For the text-containing cell, return its midpoint in (x, y) coordinate format. 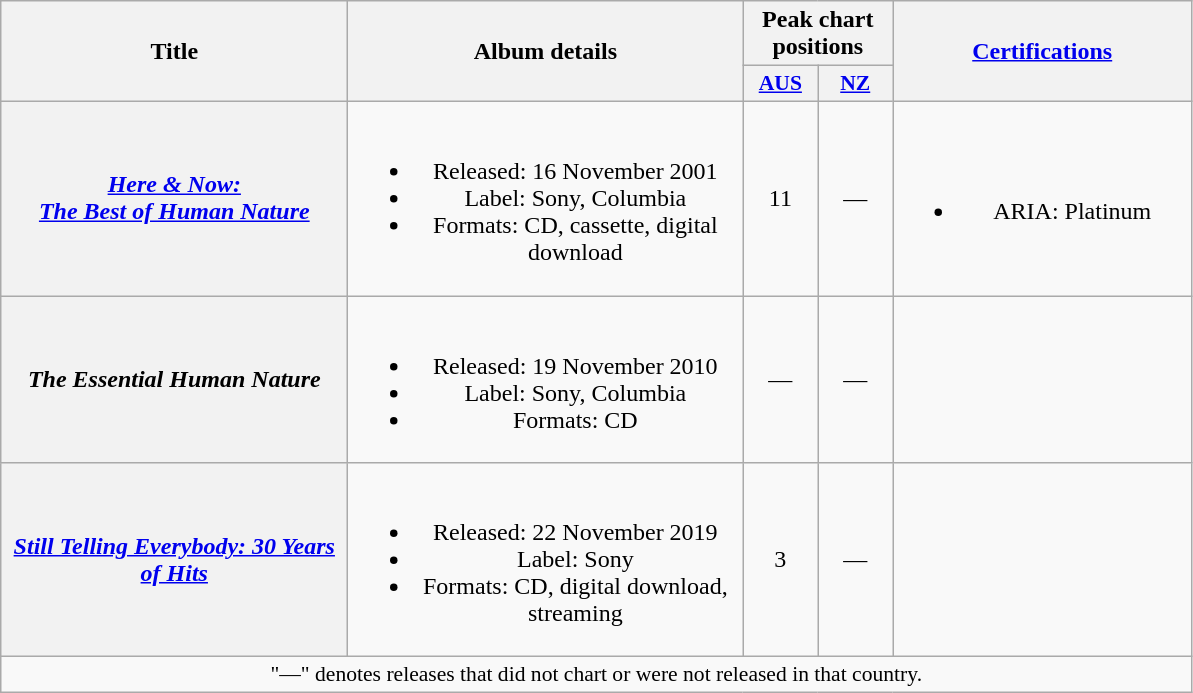
Released: 19 November 2010Label: Sony, ColumbiaFormats: CD (546, 380)
3 (780, 560)
"—" denotes releases that did not chart or were not released in that country. (596, 675)
Certifications (1042, 52)
Peak chart positions (818, 34)
Released: 16 November 2001Label: Sony, ColumbiaFormats: CD, cassette, digital download (546, 198)
The Essential Human Nature (174, 380)
Released: 22 November 2019Label: SonyFormats: CD, digital download, streaming (546, 560)
AUS (780, 84)
Album details (546, 52)
Here & Now:The Best of Human Nature (174, 198)
NZ (856, 84)
Title (174, 52)
11 (780, 198)
ARIA: Platinum (1042, 198)
Still Telling Everybody: 30 Years of Hits (174, 560)
